Search for the cell housing the specified text and yield its [X, Y] center coordinate. 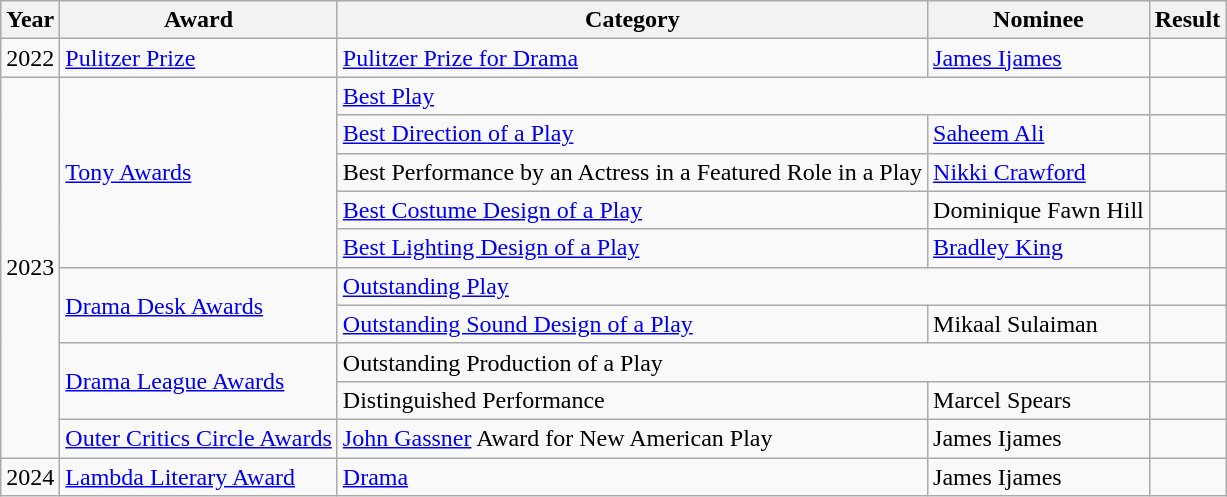
Award [198, 20]
Best Performance by an Actress in a Featured Role in a Play [632, 172]
2023 [30, 268]
Distinguished Performance [632, 400]
Saheem Ali [1039, 134]
Lambda Literary Award [198, 477]
Pulitzer Prize for Drama [632, 58]
Best Costume Design of a Play [632, 210]
Drama Desk Awards [198, 305]
Marcel Spears [1039, 400]
Year [30, 20]
Drama League Awards [198, 381]
John Gassner Award for New American Play [632, 438]
Nikki Crawford [1039, 172]
2024 [30, 477]
2022 [30, 58]
Dominique Fawn Hill [1039, 210]
Nominee [1039, 20]
Drama [632, 477]
Tony Awards [198, 172]
Outstanding Sound Design of a Play [632, 324]
Result [1187, 20]
Outstanding Play [743, 286]
Pulitzer Prize [198, 58]
Best Play [743, 96]
Category [632, 20]
Outstanding Production of a Play [743, 362]
Best Direction of a Play [632, 134]
Mikaal Sulaiman [1039, 324]
Best Lighting Design of a Play [632, 248]
Bradley King [1039, 248]
Outer Critics Circle Awards [198, 438]
